Find where the given text appears and provide that cell's center as (x, y) coordinate. 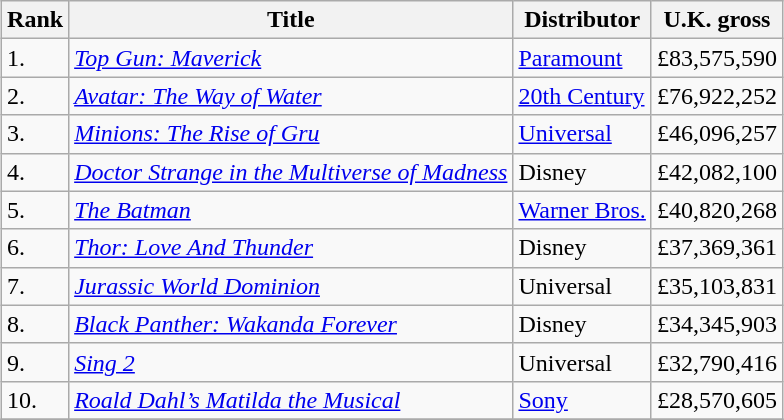
Minions: The Rise of Gru (291, 134)
£83,575,590 (716, 58)
£42,082,100 (716, 172)
£28,570,605 (716, 400)
Doctor Strange in the Multiverse of Madness (291, 172)
The Batman (291, 210)
Distributor (582, 20)
4. (36, 172)
1. (36, 58)
£37,369,361 (716, 248)
Title (291, 20)
Sony (582, 400)
Paramount (582, 58)
£35,103,831 (716, 286)
5. (36, 210)
Thor: Love And Thunder (291, 248)
7. (36, 286)
Rank (36, 20)
£46,096,257 (716, 134)
Warner Bros. (582, 210)
9. (36, 362)
Black Panther: Wakanda Forever (291, 324)
£34,345,903 (716, 324)
10. (36, 400)
Avatar: The Way of Water (291, 96)
3. (36, 134)
U.K. gross (716, 20)
6. (36, 248)
Jurassic World Dominion (291, 286)
£76,922,252 (716, 96)
20th Century (582, 96)
£40,820,268 (716, 210)
Roald Dahl’s Matilda the Musical (291, 400)
Top Gun: Maverick (291, 58)
Sing 2 (291, 362)
£32,790,416 (716, 362)
8. (36, 324)
2. (36, 96)
